Identify which cell holds the provided text, then report its (x, y) central coordinate. 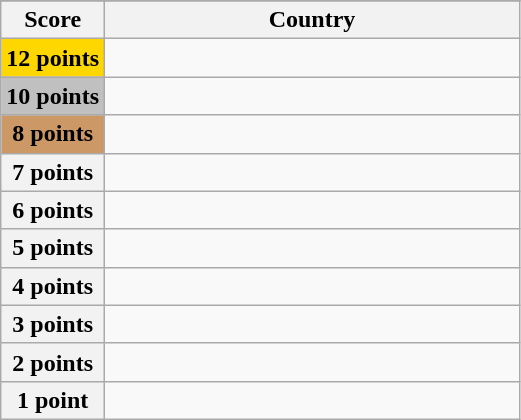
Country (312, 20)
4 points (53, 286)
12 points (53, 58)
10 points (53, 96)
5 points (53, 248)
Score (53, 20)
6 points (53, 210)
7 points (53, 172)
2 points (53, 362)
3 points (53, 324)
1 point (53, 400)
8 points (53, 134)
